Return the (X, Y) coordinate for the center point of the cell that contains the specified text.  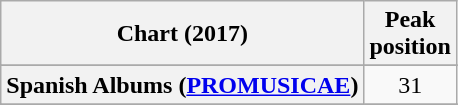
Peak position (410, 34)
Spanish Albums (PROMUSICAE) (182, 85)
Chart (2017) (182, 34)
31 (410, 85)
